Return (X, Y) of the center of cell containing provided text 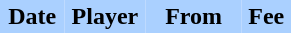
Player (106, 16)
From (194, 16)
Date (32, 16)
Fee (266, 16)
